Extract the [X, Y] coordinate from the center of the cell holding the provided text.  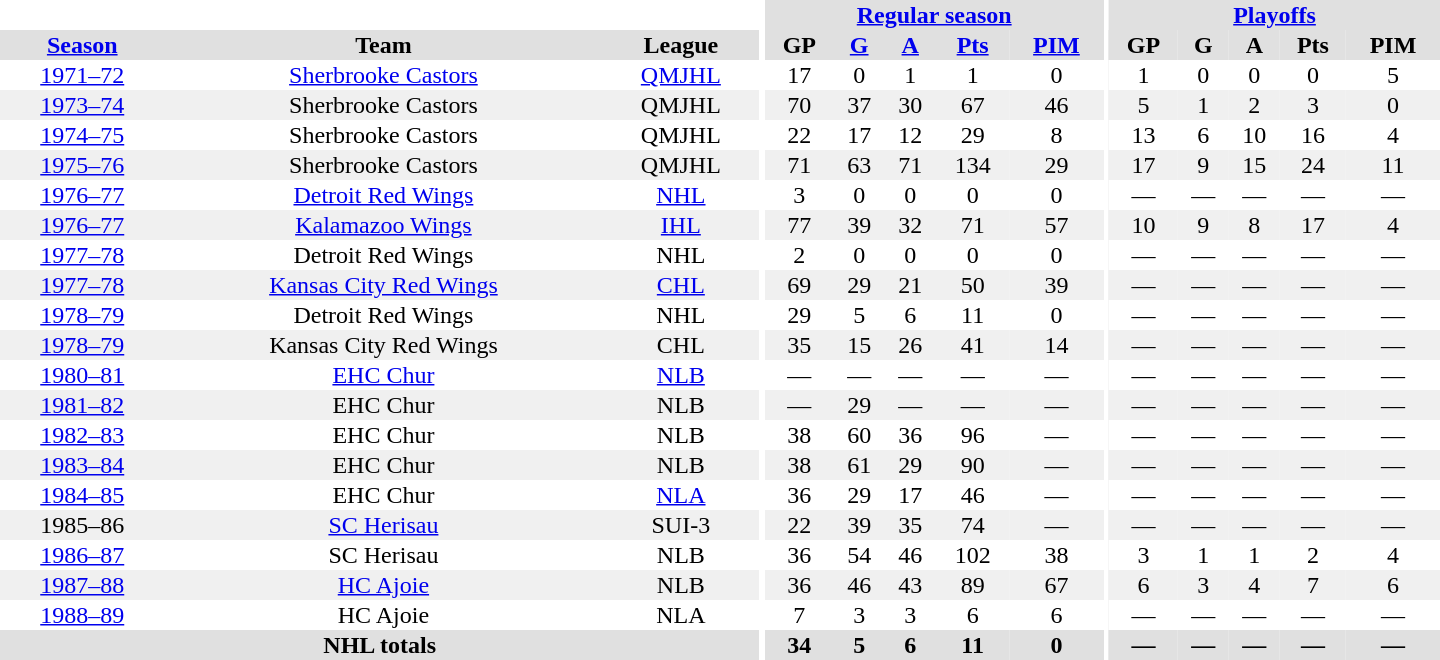
30 [910, 105]
1971–72 [82, 75]
61 [860, 465]
77 [800, 225]
37 [860, 105]
90 [973, 465]
63 [860, 165]
1988–89 [82, 615]
NHL totals [380, 645]
134 [973, 165]
54 [860, 555]
Playoffs [1274, 15]
1982–83 [82, 435]
1985–86 [82, 525]
41 [973, 345]
13 [1144, 135]
1986–87 [82, 555]
Season [82, 45]
26 [910, 345]
SUI-3 [680, 525]
Regular season [934, 15]
57 [1057, 225]
89 [973, 585]
32 [910, 225]
14 [1057, 345]
1983–84 [82, 465]
League [680, 45]
16 [1313, 135]
96 [973, 435]
70 [800, 105]
74 [973, 525]
1984–85 [82, 495]
1974–75 [82, 135]
12 [910, 135]
69 [800, 285]
Team [383, 45]
1987–88 [82, 585]
1980–81 [82, 375]
1981–82 [82, 405]
1975–76 [82, 165]
34 [800, 645]
24 [1313, 165]
50 [973, 285]
Kalamazoo Wings [383, 225]
21 [910, 285]
102 [973, 555]
1973–74 [82, 105]
60 [860, 435]
43 [910, 585]
IHL [680, 225]
